Pinpoint the cell where the given text exists, returning its [X, Y] midpoint coordinate. 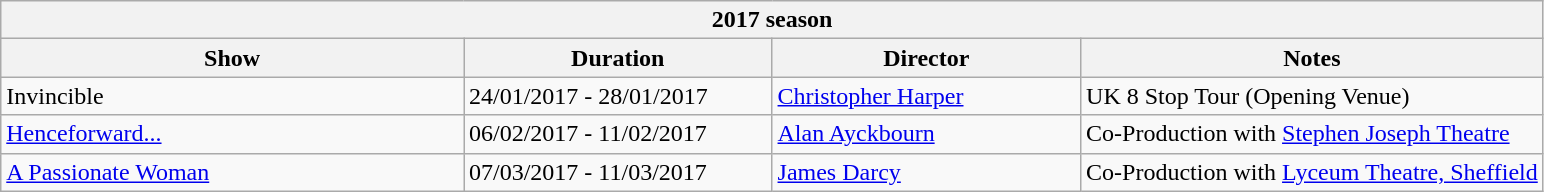
Co-Production with Stephen Joseph Theatre [1312, 134]
07/03/2017 - 11/03/2017 [618, 172]
Duration [618, 58]
A Passionate Woman [232, 172]
Show [232, 58]
Notes [1312, 58]
James Darcy [926, 172]
Henceforward... [232, 134]
Alan Ayckbourn [926, 134]
24/01/2017 - 28/01/2017 [618, 96]
2017 season [772, 20]
Co-Production with Lyceum Theatre, Sheffield [1312, 172]
UK 8 Stop Tour (Opening Venue) [1312, 96]
Director [926, 58]
Christopher Harper [926, 96]
Invincible [232, 96]
06/02/2017 - 11/02/2017 [618, 134]
